Determine the [x, y] coordinate at the center of the cell enclosing the given text.  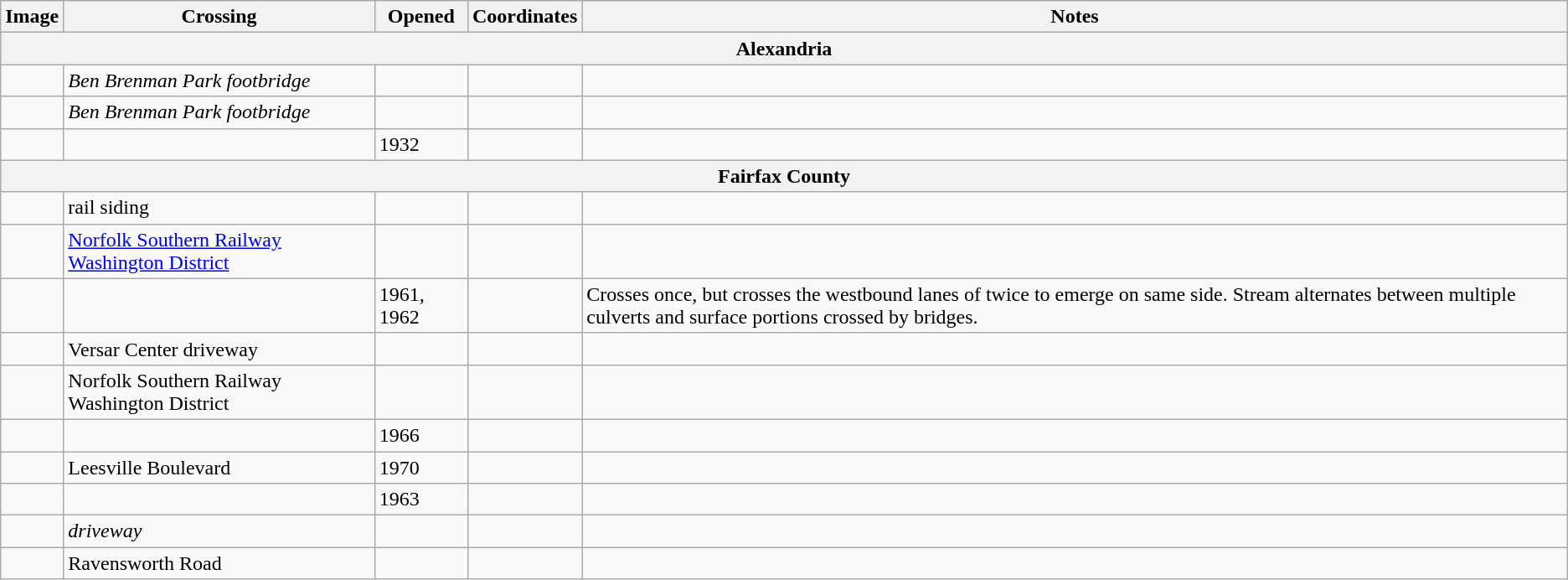
Fairfax County [784, 176]
Leesville Boulevard [219, 467]
Versar Center driveway [219, 349]
rail siding [219, 208]
1963 [420, 500]
Coordinates [524, 17]
Ravensworth Road [219, 563]
Crossing [219, 17]
driveway [219, 531]
1966 [420, 435]
1970 [420, 467]
Alexandria [784, 49]
Opened [420, 17]
Image [32, 17]
Notes [1075, 17]
1932 [420, 144]
1961, 1962 [420, 305]
